For the text-containing cell, return its midpoint in (X, Y) coordinate format. 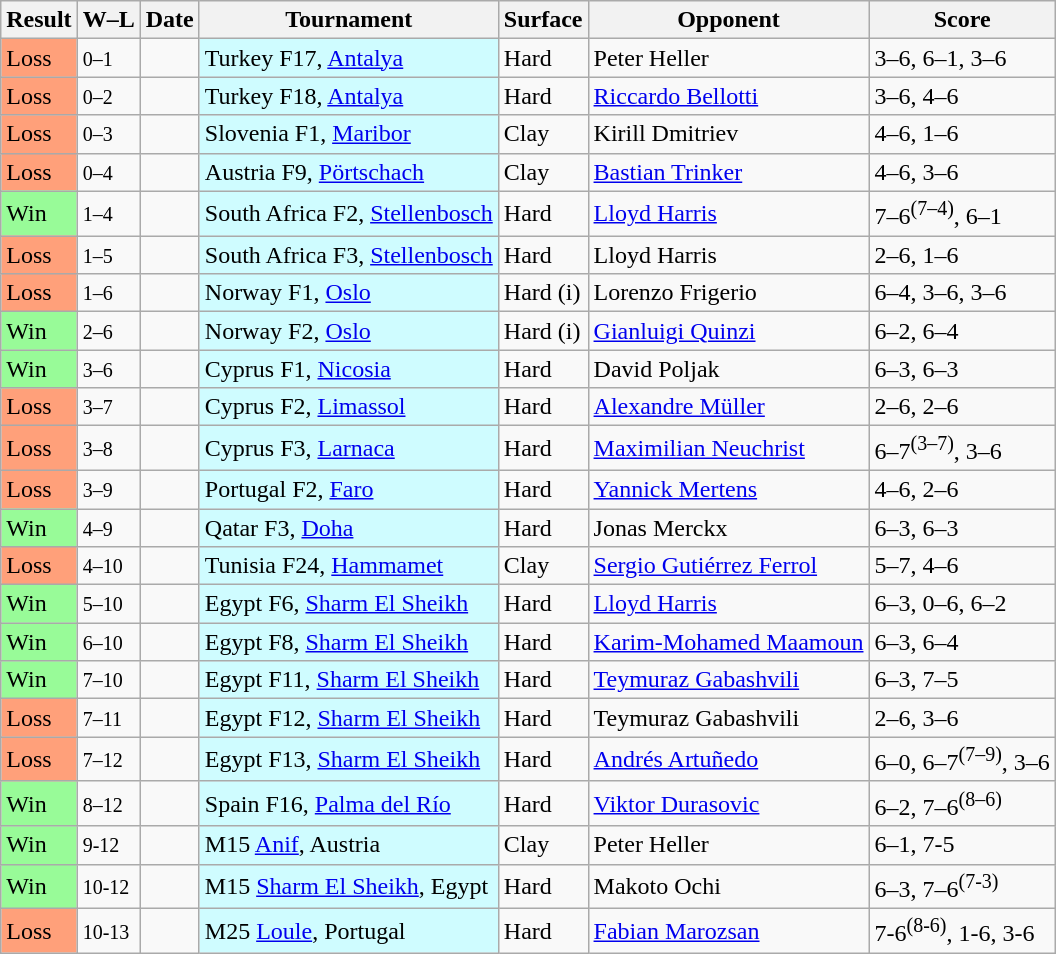
9-12 (108, 845)
Turkey F17, Antalya (348, 58)
3–8 (108, 448)
4–6, 2–6 (962, 489)
3–6, 4–6 (962, 96)
Surface (543, 20)
Yannick Mertens (728, 489)
Egypt F11, Sharm El Sheikh (348, 680)
6–0, 6–7(7–9), 3–6 (962, 760)
Jonas Merckx (728, 528)
3–9 (108, 489)
Tournament (348, 20)
4–6, 3–6 (962, 172)
South Africa F2, Stellenbosch (348, 214)
3–6, 6–1, 3–6 (962, 58)
Cyprus F2, Limassol (348, 407)
1–6 (108, 293)
7-6(8-6), 1-6, 3-6 (962, 932)
Egypt F8, Sharm El Sheikh (348, 642)
Spain F16, Palma del Río (348, 804)
Portugal F2, Faro (348, 489)
Kirill Dmitriev (728, 134)
Fabian Marozsan (728, 932)
7–12 (108, 760)
2–6, 2–6 (962, 407)
Qatar F3, Doha (348, 528)
1–5 (108, 255)
6–10 (108, 642)
5–10 (108, 604)
Egypt F6, Sharm El Sheikh (348, 604)
4–6, 1–6 (962, 134)
Turkey F18, Antalya (348, 96)
6–7(3–7), 3–6 (962, 448)
Maximilian Neuchrist (728, 448)
Viktor Durasovic (728, 804)
Norway F2, Oslo (348, 331)
2–6, 1–6 (962, 255)
Cyprus F1, Nicosia (348, 369)
Makoto Ochi (728, 886)
7–11 (108, 718)
David Poljak (728, 369)
8–12 (108, 804)
Egypt F13, Sharm El Sheikh (348, 760)
0–2 (108, 96)
Cyprus F3, Larnaca (348, 448)
Lorenzo Frigerio (728, 293)
Slovenia F1, Maribor (348, 134)
Gianluigi Quinzi (728, 331)
South Africa F3, Stellenbosch (348, 255)
Bastian Trinker (728, 172)
Date (170, 20)
6–3, 7–5 (962, 680)
3–6 (108, 369)
2–6, 3–6 (962, 718)
0–1 (108, 58)
Karim-Mohamed Maamoun (728, 642)
10-12 (108, 886)
M25 Loule, Portugal (348, 932)
6–4, 3–6, 3–6 (962, 293)
2–6 (108, 331)
Score (962, 20)
Norway F1, Oslo (348, 293)
Opponent (728, 20)
Tunisia F24, Hammamet (348, 566)
0–3 (108, 134)
0–4 (108, 172)
Riccardo Bellotti (728, 96)
7–6(7–4), 6–1 (962, 214)
4–9 (108, 528)
Andrés Artuñedo (728, 760)
Alexandre Müller (728, 407)
3–7 (108, 407)
5–7, 4–6 (962, 566)
Sergio Gutiérrez Ferrol (728, 566)
W–L (108, 20)
10-13 (108, 932)
6–3, 7–6(7-3) (962, 886)
Egypt F12, Sharm El Sheikh (348, 718)
Austria F9, Pörtschach (348, 172)
6–2, 7–6(8–6) (962, 804)
M15 Anif, Austria (348, 845)
7–10 (108, 680)
6–2, 6–4 (962, 331)
Result (39, 20)
6–3, 6–4 (962, 642)
6–1, 7-5 (962, 845)
1–4 (108, 214)
M15 Sharm El Sheikh, Egypt (348, 886)
4–10 (108, 566)
6–3, 0–6, 6–2 (962, 604)
